Locate the cell with the specified text and output its (x, y) center coordinate. 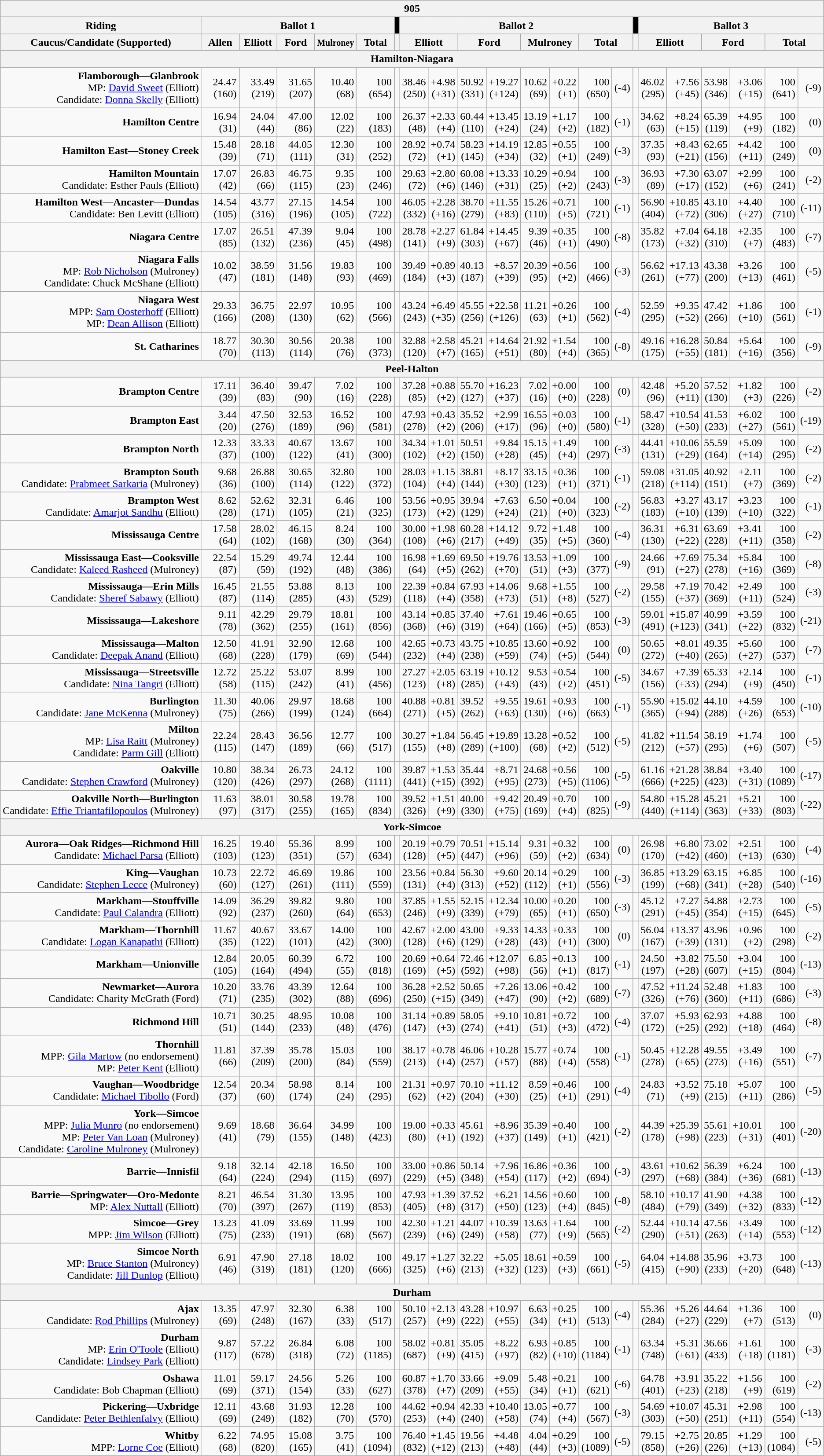
41.91(228) (258, 649)
+2.52(+15) (443, 993)
+0.74(+4) (564, 1056)
38.46(250) (414, 88)
+14.19(+34) (504, 150)
100(401) (781, 1131)
100(722) (375, 208)
30.58(255) (296, 804)
75.50(607) (716, 965)
+21.28(+225) (684, 775)
OshawaCandidate: Bob Chapman (Elliott) (101, 1384)
Barrie—Innisfil (101, 1171)
49.74(192) (296, 563)
38.01(317) (258, 804)
30.56(114) (296, 346)
12.28(70) (335, 1412)
100(562) (595, 312)
Hamilton MountainCandidate: Esther Pauls (Elliott) (101, 180)
64.04(415) (652, 1263)
+1.74(+6) (747, 741)
Durham (412, 1292)
14.00(42) (335, 935)
55.36(284) (652, 1315)
9.39(46) (535, 237)
15.26(110) (535, 208)
ThornhillMPP: Gila Martow (no endorsement)MP: Peter Kent (Elliott) (101, 1056)
+8.24(+15) (684, 122)
+1.21(+6) (443, 1229)
38.70(279) (472, 208)
34.99(148) (335, 1131)
36.85(199) (652, 878)
+5.60(+27) (747, 649)
+5.05(+32) (504, 1263)
10.80(120) (220, 775)
+6.02(+27) (747, 421)
22.97(130) (296, 312)
33.49(219) (258, 88)
100(556) (595, 878)
20.49(169) (535, 804)
+14.45(+67) (504, 237)
35.44(392) (472, 775)
16.94(31) (220, 122)
31.93(182) (296, 1412)
+3.04(+15) (747, 965)
62.65(156) (716, 150)
33.76(235) (258, 993)
8.99(57) (335, 850)
32.90(179) (296, 649)
100(183) (375, 122)
13.67(41) (335, 449)
+0.22(+1) (564, 88)
36.75(208) (258, 312)
+0.32(+2) (564, 850)
74.95(820) (258, 1441)
+4.48(+48) (504, 1441)
100(565) (595, 1229)
41.90(349) (716, 1200)
9.31(59) (535, 850)
43.61(297) (652, 1171)
50.84(181) (716, 346)
39.47(90) (296, 392)
55.61(223) (716, 1131)
+25.39(+98) (684, 1131)
100(325) (375, 506)
+4.95(+9) (747, 122)
100(1185) (375, 1350)
+1.48(+5) (564, 535)
65.39(119) (716, 122)
16.50(115) (335, 1171)
+11.54(+57) (684, 741)
43.17(139) (716, 506)
+3.26(+13) (747, 271)
+0.43(+2) (443, 421)
+10.97(+55) (504, 1315)
+1.56(+9) (747, 1384)
100(456) (375, 678)
100(507) (781, 741)
+14.12(+49) (504, 535)
45.61(192) (472, 1131)
(-21) (811, 620)
100(450) (781, 678)
100(1106) (595, 775)
9.53(43) (535, 678)
100(243) (595, 180)
+0.26(+1) (564, 312)
9.04(45) (335, 237)
+7.19(+37) (684, 592)
+5.93(+25) (684, 1022)
54.88(354) (716, 907)
39.82(260) (296, 907)
Mississauga—MaltonCandidate: Deepak Anand (Elliott) (101, 649)
41.82(212) (652, 741)
36.93(89) (652, 180)
905 (412, 9)
49.55(273) (716, 1056)
+1.01(+2) (443, 449)
58.19(295) (716, 741)
Hamilton-Niagara (412, 59)
45.31(251) (716, 1412)
42.30(239) (414, 1229)
100(710) (781, 208)
+19.89(+100) (504, 741)
6.46(21) (335, 506)
55.70(127) (472, 392)
+0.95(+2) (443, 506)
+7.69(+27) (684, 563)
100(825) (595, 804)
100(529) (375, 592)
+0.21(+1) (564, 1384)
9.69(41) (220, 1131)
47.39(236) (296, 237)
+1.45(+12) (443, 1441)
58.23(145) (472, 150)
+0.36(+2) (564, 1171)
30.30(113) (258, 346)
100(697) (375, 1171)
32.80(122) (335, 478)
63.69(228) (716, 535)
69.50(262) (472, 563)
+0.52(+2) (564, 741)
46.15(168) (296, 535)
+8.22(+97) (504, 1350)
100(252) (375, 150)
+13.45(+24) (504, 122)
+3.73(+20) (747, 1263)
26.73(297) (296, 775)
+4.59(+26) (747, 707)
70.42(369) (716, 592)
13.28(68) (535, 741)
AjaxCandidate: Rod Phillips (Mulroney) (101, 1315)
40.88(271) (414, 707)
44.05(111) (296, 150)
+0.56(+2) (564, 271)
St. Catharines (101, 346)
59.17(371) (258, 1384)
19.61(130) (535, 707)
28.92(72) (414, 150)
+7.04(+32) (684, 237)
75.34(278) (716, 563)
+0.36(+1) (564, 478)
+6.21(+50) (504, 1200)
12.54(37) (220, 1090)
+5.31(+61) (684, 1350)
29.79(255) (296, 620)
40.99(341) (716, 620)
6.08(72) (335, 1350)
+6.49(+35) (443, 312)
43.39(302) (296, 993)
8.13(43) (335, 592)
+0.00(+0) (564, 392)
45.21(165) (472, 346)
29.97(199) (296, 707)
100(627) (375, 1384)
36.64(155) (296, 1131)
37.40(319) (472, 620)
100(721) (595, 208)
100(466) (595, 271)
Simcoe—GreyMPP: Jim Wilson (Elliott) (101, 1229)
+22.58(+126) (504, 312)
+0.85(+6) (443, 620)
13.19(24) (535, 122)
York-Simcoe (412, 827)
30.00(108) (414, 535)
100(297) (595, 449)
10.40(68) (335, 88)
24.56(154) (296, 1384)
46.75(115) (296, 180)
17.07(42) (220, 180)
24.50(197) (652, 965)
+7.63(+24) (504, 506)
52.44(290) (652, 1229)
50.10(257) (414, 1315)
+1.15(+4) (443, 478)
31.30(267) (296, 1200)
100(490) (595, 237)
8.14(24) (335, 1090)
+0.93(+6) (564, 707)
35.96(233) (716, 1263)
19.78(165) (335, 804)
+2.35(+7) (747, 237)
24.66(91) (652, 563)
+0.13(+1) (564, 965)
100(322) (781, 506)
+6.24(+36) (747, 1171)
+8.57(+39) (504, 271)
61.84(303) (472, 237)
100(476) (375, 1022)
54.80(440) (652, 804)
+10.12(+43) (504, 678)
56.83(183) (652, 506)
53.07(242) (296, 678)
+8.71(+95) (504, 775)
19.83(93) (335, 271)
100(356) (781, 346)
11.99(68) (335, 1229)
100(464) (781, 1022)
57.52(130) (716, 392)
20.19(128) (414, 850)
18.68(124) (335, 707)
+7.61(+64) (504, 620)
29.33(166) (220, 312)
8.24(30) (335, 535)
BurlingtonCandidate: Jane McKenna (Mulroney) (101, 707)
+2.00(+6) (443, 935)
Simcoe NorthMP: Bruce Stanton (Mulroney)Candidate: Jill Dunlop (Elliott) (101, 1263)
100(558) (595, 1056)
39.52(326) (414, 804)
(-22) (811, 804)
32.22(213) (472, 1263)
+1.54(+4) (564, 346)
+10.85(+72) (684, 208)
13.60(74) (535, 649)
100(630) (781, 850)
100(358) (781, 535)
42.33(240) (472, 1412)
100(372) (375, 478)
+15.28(+114) (684, 804)
20.85(226) (716, 1441)
Mississauga East—CooksvilleCandidate: Kaleed Rasheed (Mulroney) (101, 563)
27.15(196) (296, 208)
+2.99(+6) (747, 180)
+5.20(+11) (684, 392)
18.81(161) (335, 620)
100(483) (781, 237)
50.65(272) (652, 649)
+4.98(+31) (443, 88)
+10.54(+50) (684, 421)
45.12(291) (652, 907)
26.37(48) (414, 122)
38.17(213) (414, 1056)
+0.74(+1) (443, 150)
(-19) (811, 421)
100(621) (595, 1384)
+1.64(+9) (564, 1229)
47.42(266) (716, 312)
39.87(441) (414, 775)
47.93(278) (414, 421)
24.04(44) (258, 122)
49.17(325) (414, 1263)
47.56(263) (716, 1229)
18.77(70) (220, 346)
+14.06(+73) (504, 592)
41.53(233) (716, 421)
33.66(209) (472, 1384)
+6.80(+42) (684, 850)
33.15(123) (535, 478)
100(856) (375, 620)
57.22(678) (258, 1350)
King—VaughanCandidate: Stephen Lecce (Mulroney) (101, 878)
+0.97(+2) (443, 1090)
32.53(189) (296, 421)
+9.33(+28) (504, 935)
13.23(75) (220, 1229)
46.69(261) (296, 878)
64.18(310) (716, 237)
9.87(117) (220, 1350)
33.00(229) (414, 1171)
+0.03(+0) (564, 421)
100(581) (375, 421)
19.56(213) (472, 1441)
5.26(33) (335, 1384)
33.33(100) (258, 449)
48.95(233) (296, 1022)
9.11(78) (220, 620)
Ballot 1 (298, 26)
+1.49(+4) (564, 449)
100(537) (781, 649)
14.56(123) (535, 1200)
10.08(48) (335, 1022)
+4.38(+32) (747, 1200)
12.50(68) (220, 649)
100(686) (781, 993)
40.00(330) (472, 804)
100(286) (781, 1090)
55.90(365) (652, 707)
100(661) (595, 1263)
59.08(218) (652, 478)
43.96(131) (716, 935)
100(512) (595, 741)
63.19(285) (472, 678)
22.39(118) (414, 592)
16.45(87) (220, 592)
18.02(120) (335, 1263)
+2.80(+6) (443, 180)
36.31(130) (652, 535)
43.14(368) (414, 620)
+0.56(+5) (564, 775)
43.38(200) (716, 271)
52.48(360) (716, 993)
+0.81(+5) (443, 707)
19.40(123) (258, 850)
100(1111) (375, 775)
Niagara FallsMP: Rob Nicholson (Mulroney)Candidate: Chuck McShane (Elliott) (101, 271)
+9.42(+75) (504, 804)
38.59(181) (258, 271)
9.72(35) (535, 535)
+10.40(+58) (504, 1412)
58.98(174) (296, 1090)
52.15(339) (472, 907)
+0.94(+4) (443, 1412)
+0.88(+2) (443, 392)
8.21(70) (220, 1200)
47.93(405) (414, 1200)
11.21(63) (535, 312)
Aurora—Oak Ridges—Richmond HillCandidate: Michael Parsa (Elliott) (101, 850)
+1.36(+7) (747, 1315)
Mississauga Centre (101, 535)
100(360) (595, 535)
100(364) (375, 535)
64.78(401) (652, 1384)
+10.39(+58) (504, 1229)
100(554) (781, 1412)
100(845) (595, 1200)
+10.28(+57) (504, 1056)
+2.99(+17) (504, 421)
+11.55(+83) (504, 208)
65.33(294) (716, 678)
42.65(232) (414, 649)
100(648) (781, 1263)
100(377) (595, 563)
32.31(105) (296, 506)
56.30(313) (472, 878)
+0.96(+2) (747, 935)
Niagara Centre (101, 237)
+5.09(+14) (747, 449)
100(696) (375, 993)
100(451) (595, 678)
(-20) (811, 1131)
38.81(144) (472, 478)
37.52(317) (472, 1200)
+11.24(+76) (684, 993)
63.07(152) (716, 180)
+10.01(+31) (747, 1131)
Hamilton East—Stoney Creek (101, 150)
100(551) (781, 1056)
+2.51(+13) (747, 850)
56.45(289) (472, 741)
12.64(88) (335, 993)
60.87(378) (414, 1384)
24.83(71) (652, 1090)
24.12(268) (335, 775)
+9.60(+52) (504, 878)
60.44(110) (472, 122)
44.10(288) (716, 707)
29.63(72) (414, 180)
53.56(173) (414, 506)
21.92(80) (535, 346)
58.10(484) (652, 1200)
43.75(238) (472, 649)
+9.09(+55) (504, 1384)
11.67(35) (220, 935)
100(246) (375, 180)
47.50(276) (258, 421)
26.83(66) (258, 180)
+9.10(+41) (504, 1022)
11.81(66) (220, 1056)
10.71(51) (220, 1022)
+1.86(+10) (747, 312)
+1.70(+7) (443, 1384)
15.29(59) (258, 563)
63.34(748) (652, 1350)
12.44(48) (335, 563)
+10.07(+50) (684, 1412)
Flamborough—GlanbrookMP: David Sweet (Elliott)Candidate: Donna Skelly (Elliott) (101, 88)
25.22(115) (258, 678)
3.75(41) (335, 1441)
12.72(58) (220, 678)
100(469) (375, 271)
+7.96(+54) (504, 1171)
49.35(265) (716, 649)
3.44(20) (220, 421)
26.51(132) (258, 237)
31.65(207) (296, 88)
47.97(248) (258, 1315)
44.64(229) (716, 1315)
100(373) (375, 346)
53.98(346) (716, 88)
100(694) (595, 1171)
+2.98(+11) (747, 1412)
Brampton North (101, 449)
(-17) (811, 775)
+10.17(+79) (684, 1200)
56.62(261) (652, 271)
+9.35(+52) (684, 312)
60.28(217) (472, 535)
21.55(114) (258, 592)
30.65(114) (296, 478)
+0.72(+3) (564, 1022)
+0.04(+0) (564, 506)
+17.13(+77) (684, 271)
12.33(37) (220, 449)
13.05(74) (535, 1412)
26.88(100) (258, 478)
100(524) (781, 592)
+0.78(+4) (443, 1056)
44.39(178) (652, 1131)
37.35(93) (652, 150)
+0.71(+5) (564, 208)
22.24(115) (220, 741)
100(540) (781, 878)
+3.91(+23) (684, 1384)
100(472) (595, 1022)
16.52(96) (335, 421)
15.03(84) (335, 1056)
Markham—StouffvilleCandidate: Paul Calandra (Elliott) (101, 907)
58.05(274) (472, 1022)
Hamilton West—Ancaster—DundasCandidate: Ben Levitt (Elliott) (101, 208)
+0.77(+4) (564, 1412)
+1.83(+11) (747, 993)
43.28(222) (472, 1315)
Hamilton Centre (101, 122)
15.48(39) (220, 150)
12.02(22) (335, 122)
+0.65(+5) (564, 620)
47.90(319) (258, 1263)
15.08(165) (296, 1441)
8.59(25) (535, 1090)
10.62(69) (535, 88)
+10.14(+51) (684, 1229)
(-11) (811, 208)
13.35(69) (220, 1315)
+0.59(+3) (564, 1263)
+7.27(+45) (684, 907)
9.35(23) (335, 180)
York—SimcoeMPP: Julia Munro (no endorsement)MP: Peter Van Loan (Mulroney)Candidate: Caroline Mulroney (Mulroney) (101, 1131)
100(663) (595, 707)
100(241) (781, 180)
+4.88(+18) (747, 1022)
100(371) (595, 478)
100(1094) (375, 1441)
35.05(415) (472, 1350)
6.91(46) (220, 1263)
+15.14(+96) (504, 850)
100(664) (375, 707)
+7.30(+17) (684, 180)
56.39(384) (716, 1171)
60.39(494) (296, 965)
100(365) (595, 346)
+8.17(+30) (504, 478)
Niagara WestMPP: Sam Oosterhoff (Elliott)MP: Dean Allison (Elliott) (101, 312)
16.86(117) (535, 1171)
31.56(148) (296, 271)
+7.26(+47) (504, 993)
+2.13(+9) (443, 1315)
100(291) (595, 1090)
100(386) (375, 563)
76.40(832) (414, 1441)
100(619) (781, 1384)
9.68(51) (535, 592)
100(1084) (781, 1441)
+3.06(+15) (747, 88)
100(818) (375, 965)
+2.14(+9) (747, 678)
100(666) (375, 1263)
100(689) (595, 993)
+1.98(+6) (443, 535)
MiltonMP: Lisa Raitt (Mulroney)Candidate: Parm Gill (Elliott) (101, 741)
10.95(62) (335, 312)
+10.85(+59) (504, 649)
+9.84(+28) (504, 449)
27.27(123) (414, 678)
100(1184) (595, 1350)
100(461) (781, 271)
19.86(111) (335, 878)
20.34(60) (258, 1090)
32.14(224) (258, 1171)
47.00(86) (296, 122)
12.84(105) (220, 965)
+8.96(+37) (504, 1131)
+1.55(+8) (564, 592)
+15.87(+123) (684, 620)
+3.27(+10) (684, 506)
16.25(103) (220, 850)
41.09(233) (258, 1229)
67.93(358) (472, 592)
17.07(85) (220, 237)
56.90(404) (652, 208)
+3.59(+22) (747, 620)
DurhamMP: Erin O'Toole (Elliott)Candidate: Lindsey Park (Elliott) (101, 1350)
+16.28(+55) (684, 346)
58.02(687) (414, 1350)
100(226) (781, 392)
42.18(294) (296, 1171)
70.10(204) (472, 1090)
Mississauga—StreetsvilleCandidate: Nina Tangri (Elliott) (101, 678)
+5.07(+11) (747, 1090)
52.59(295) (652, 312)
35.52(206) (472, 421)
+3.82(+28) (684, 965)
35.22(218) (716, 1384)
+13.37(+39) (684, 935)
Newmarket—AuroraCandidate: Charity McGrath (Ford) (101, 993)
+0.73(+4) (443, 649)
+1.29(+13) (747, 1441)
+2.05(+8) (443, 678)
62.93(292) (716, 1022)
100(570) (375, 1412)
100(645) (781, 907)
(-6) (622, 1384)
Ballot 3 (731, 26)
6.22(68) (220, 1441)
12.68(69) (335, 649)
+2.49(+11) (747, 592)
+8.01(+40) (684, 649)
34.34(102) (414, 449)
100(681) (781, 1171)
+2.28(+16) (443, 208)
39.94(129) (472, 506)
43.10(306) (716, 208)
+2.27(+9) (443, 237)
24.47(160) (220, 88)
36.40(83) (258, 392)
14.09(92) (220, 907)
17.58(64) (220, 535)
100(833) (781, 1200)
30.25(144) (258, 1022)
+16.23(+37) (504, 392)
28.43(147) (258, 741)
Pickering—UxbridgeCandidate: Peter Bethlenfalvy (Elliott) (101, 1412)
10.29(25) (535, 180)
20.39(95) (535, 271)
37.85(246) (414, 907)
+3.52(+9) (684, 1090)
12.85(32) (535, 150)
17.11(39) (220, 392)
+14.64(+51) (504, 346)
50.14(348) (472, 1171)
Vaughan—WoodbridgeCandidate: Michael Tibollo (Ford) (101, 1090)
20.69(169) (414, 965)
60.08(146) (472, 180)
29.58(155) (652, 592)
4.04(44) (535, 1441)
38.34(426) (258, 775)
28.03(104) (414, 478)
22.72(127) (258, 878)
+0.29(+3) (564, 1441)
32.30(167) (296, 1315)
100(804) (781, 965)
+10.06(+29) (684, 449)
(-10) (811, 707)
28.18(71) (258, 150)
13.63(77) (535, 1229)
35.82(173) (652, 237)
Peel-Halton (412, 369)
24.68(273) (535, 775)
26.98(170) (652, 850)
+2.73(+15) (747, 907)
10.73(60) (220, 878)
9.18(64) (220, 1171)
42.67(128) (414, 935)
Brampton SouthCandidate: Prabmeet Sarkaria (Mulroney) (101, 478)
+0.40(+1) (564, 1131)
35.78(200) (296, 1056)
Oakville North—BurlingtonCandidate: Effie Triantafilopoulos (Mulroney) (101, 804)
+2.58(+7) (443, 346)
+13.29(+68) (684, 878)
6.85(56) (535, 965)
100(527) (595, 592)
+12.28(+65) (684, 1056)
+0.86(+5) (443, 1171)
28.02(102) (258, 535)
16.55(96) (535, 421)
72.46(592) (472, 965)
28.78(141) (414, 237)
61.16(666) (652, 775)
Mississauga—Lakeshore (101, 620)
12.11(69) (220, 1412)
+0.81(+9) (443, 1350)
100(580) (595, 421)
Brampton East (101, 421)
+5.26(+27) (684, 1315)
46.02(295) (652, 88)
+2.11(+7) (747, 478)
70.51(447) (472, 850)
49.16(175) (652, 346)
+0.55(+1) (564, 150)
+0.29(+1) (564, 878)
+11.12(+30) (504, 1090)
19.46(166) (535, 620)
10.02(47) (220, 271)
36.28(250) (414, 993)
Caucus/Candidate (Supported) (101, 42)
11.01(69) (220, 1384)
13.53(51) (535, 563)
46.05(332) (414, 208)
43.24(243) (414, 312)
+4.42(+11) (747, 150)
100(641) (781, 88)
+0.79(+5) (443, 850)
50.92(331) (472, 88)
+1.69(+5) (443, 563)
Mississauga—Erin MillsCandidate: Sheref Sabawy (Elliott) (101, 592)
42.29(362) (258, 620)
43.77(316) (258, 208)
+1.53(+15) (443, 775)
+1.17(+2) (564, 122)
37.07(172) (652, 1022)
6.50(21) (535, 506)
63.15(341) (716, 878)
58.47(328) (652, 421)
19.00(80) (414, 1131)
+6.31(+22) (684, 535)
16.98(64) (414, 563)
18.68(79) (258, 1131)
10.00(65) (535, 907)
+1.51(+9) (443, 804)
36.29(237) (258, 907)
WhitbyMPP: Lorne Coe (Elliott) (101, 1441)
50.65(349) (472, 993)
36.66(433) (716, 1350)
50.51(150) (472, 449)
9.68(36) (220, 478)
+5.84(+16) (747, 563)
45.21(363) (716, 804)
100(553) (781, 1229)
+0.85(+10) (564, 1350)
33.67(101) (296, 935)
OakvilleCandidate: Stephen Crawford (Mulroney) (101, 775)
Brampton WestCandidate: Amarjot Sandhu (Elliott) (101, 506)
Riding (101, 26)
+19.27(+124) (504, 88)
33.69(191) (296, 1229)
+2.33(+4) (443, 122)
79.15(858) (652, 1441)
+0.94(+2) (564, 180)
26.84(318) (296, 1350)
10.20(71) (220, 993)
15.15(45) (535, 449)
50.45(278) (652, 1056)
47.52(326) (652, 993)
100(323) (595, 506)
Allen (220, 42)
31.14(147) (414, 1022)
34.67(156) (652, 678)
52.62(171) (258, 506)
43.68(249) (258, 1412)
40.92(151) (716, 478)
100(832) (781, 620)
+31.05(+114) (684, 478)
54.69(303) (652, 1412)
56.04(167) (652, 935)
+3.41(+11) (747, 535)
+4.40(+27) (747, 208)
+5.21(+33) (747, 804)
45.55(256) (472, 312)
+0.35(+1) (564, 237)
+1.82(+3) (747, 392)
100(803) (781, 804)
20.38(76) (335, 346)
+12.34(+79) (504, 907)
36.56(189) (296, 741)
13.95(119) (335, 1200)
12.77(66) (335, 741)
12.30(31) (335, 150)
100(1181) (781, 1350)
53.88(285) (296, 592)
6.93(82) (535, 1350)
+9.55(+63) (504, 707)
15.77(88) (535, 1056)
9.80(64) (335, 907)
55.59(164) (716, 449)
30.27(155) (414, 741)
+2.75(+26) (684, 1441)
+3.23(+10) (747, 506)
Brampton Centre (101, 392)
37.28(85) (414, 392)
+3.40(+31) (747, 775)
+0.92(+5) (564, 649)
+0.60(+4) (564, 1200)
+0.64(+5) (443, 965)
100(498) (375, 237)
+15.02(+94) (684, 707)
Richmond Hill (101, 1022)
8.62(28) (220, 506)
Ballot 2 (516, 26)
+14.88(+90) (684, 1263)
+0.20(+1) (564, 907)
27.18(181) (296, 1263)
34.62(63) (652, 122)
43.00(129) (472, 935)
20.05(164) (258, 965)
35.39(149) (535, 1131)
6.72(55) (335, 965)
+1.61(+18) (747, 1350)
+1.27(+6) (443, 1263)
+1.09(+3) (564, 563)
39.49(184) (414, 271)
+0.46(+1) (564, 1090)
6.63(34) (535, 1315)
14.33(43) (535, 935)
55.36(351) (296, 850)
8.99(41) (335, 678)
+7.56(+45) (684, 88)
+12.07(+98) (504, 965)
44.62(253) (414, 1412)
32.88(120) (414, 346)
100(817) (595, 965)
46.54(397) (258, 1200)
13.06(90) (535, 993)
11.30(75) (220, 707)
37.39(209) (258, 1056)
100(654) (375, 88)
21.31(62) (414, 1090)
6.38(33) (335, 1315)
+5.64(+16) (747, 346)
+8.43(+21) (684, 150)
Barrie—Springwater—Oro-MedonteMP: Alex Nuttall (Elliott) (101, 1200)
22.54(87) (220, 563)
100(834) (375, 804)
Markham—ThornhillCandidate: Logan Kanapathi (Elliott) (101, 935)
+1.39(+8) (443, 1200)
+10.62(+68) (684, 1171)
5.48(34) (535, 1384)
+3.49(+16) (747, 1056)
+0.42(+2) (564, 993)
100(566) (375, 312)
+6.85(+28) (747, 878)
59.01(491) (652, 620)
+0.70(+4) (564, 804)
100(298) (781, 935)
+3.49(+14) (747, 1229)
+1.55(+9) (443, 907)
73.02(460) (716, 850)
20.14(112) (535, 878)
100(421) (595, 1131)
40.13(187) (472, 271)
+7.39(+33) (684, 678)
40.06(266) (258, 707)
44.41(131) (652, 449)
+13.33(+31) (504, 180)
75.18(215) (716, 1090)
100(423) (375, 1131)
23.56(131) (414, 878)
+0.54(+2) (564, 678)
38.84(423) (716, 775)
11.63(97) (220, 804)
18.61(123) (535, 1263)
+0.25(+1) (564, 1315)
10.81(51) (535, 1022)
+19.76(+70) (504, 563)
(-16) (811, 878)
44.07(249) (472, 1229)
42.48(96) (652, 392)
+1.84(+8) (443, 741)
39.52(262) (472, 707)
46.06(257) (472, 1056)
Markham—Unionville (101, 965)
